Extract the [X, Y] coordinate from the center of the cell holding the provided text.  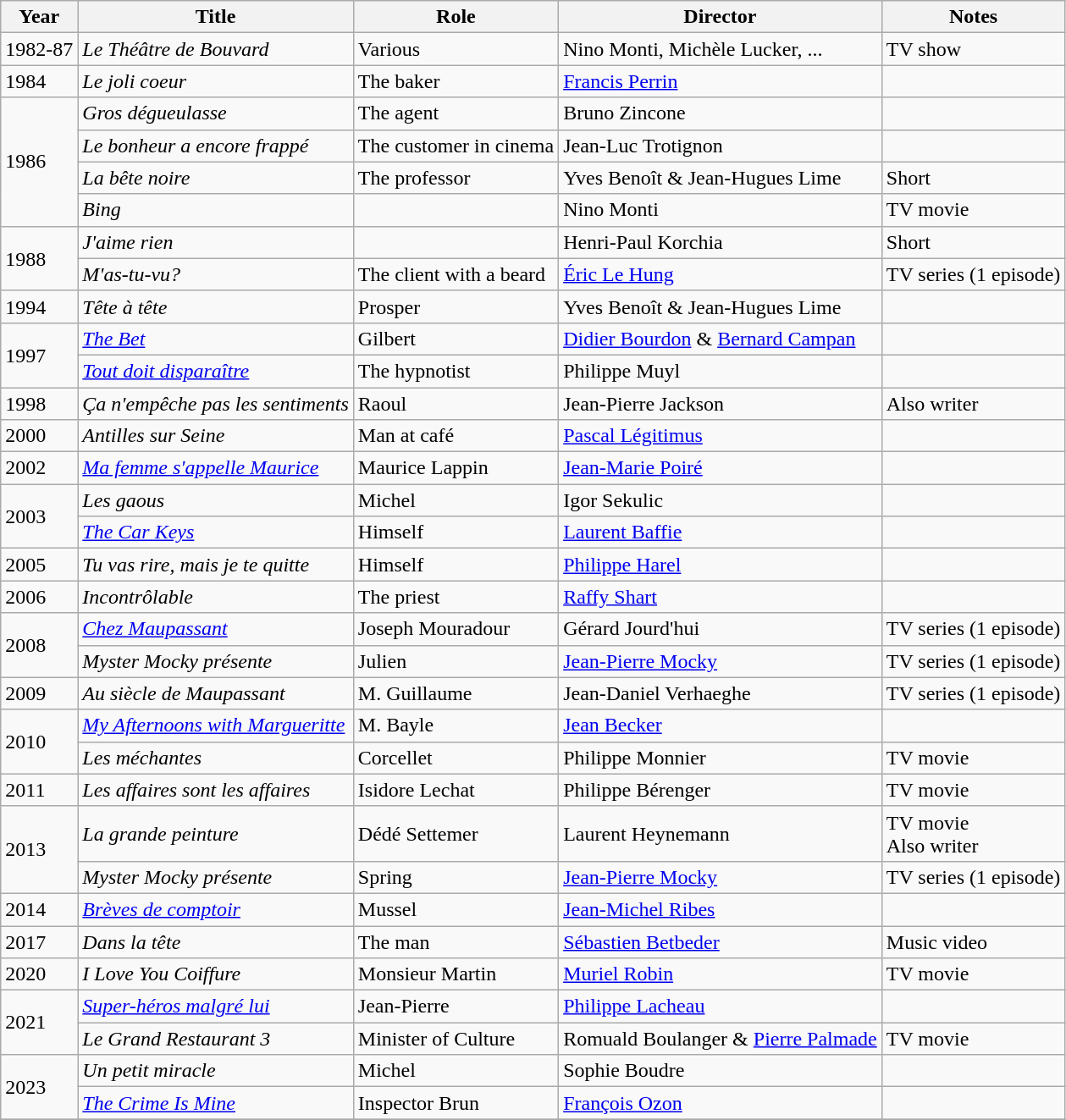
Notes [974, 17]
The hypnotist [456, 371]
Igor Sekulic [721, 500]
Muriel Robin [721, 974]
Jean-Michel Ribes [721, 909]
The man [456, 942]
The Bet [215, 339]
Prosper [456, 306]
Chez Maupassant [215, 629]
Les méchantes [215, 758]
1994 [39, 306]
Philippe Harel [721, 565]
Didier Bourdon & Bernard Campan [721, 339]
1986 [39, 162]
Jean-Pierre [456, 1007]
Jean-Pierre Jackson [721, 404]
Tu vas rire, mais je te quitte [215, 565]
Bruno Zincone [721, 113]
Isidore Lechat [456, 790]
The baker [456, 81]
1997 [39, 355]
Jean-Daniel Verhaeghe [721, 693]
The agent [456, 113]
Tête à tête [215, 306]
Philippe Monnier [721, 758]
2005 [39, 565]
Inspector Brun [456, 1103]
Nino Monti, Michèle Lucker, ... [721, 49]
Le Théâtre de Bouvard [215, 49]
Un petit miracle [215, 1071]
The priest [456, 597]
Minister of Culture [456, 1039]
TV movieAlso writer [974, 833]
2017 [39, 942]
Philippe Muyl [721, 371]
Mussel [456, 909]
Pascal Légitimus [721, 436]
Super-héros malgré lui [215, 1007]
Gros dégueulasse [215, 113]
Sébastien Betbeder [721, 942]
The Crime Is Mine [215, 1103]
2020 [39, 974]
Julien [456, 661]
2013 [39, 850]
1982-87 [39, 49]
Dédé Settemer [456, 833]
2002 [39, 468]
M. Bayle [456, 726]
Romuald Boulanger & Pierre Palmade [721, 1039]
Maurice Lappin [456, 468]
Gilbert [456, 339]
2011 [39, 790]
Bing [215, 210]
Laurent Heynemann [721, 833]
Role [456, 17]
The professor [456, 178]
Also writer [974, 404]
2010 [39, 742]
The customer in cinema [456, 146]
2009 [39, 693]
Francis Perrin [721, 81]
Antilles sur Seine [215, 436]
2006 [39, 597]
Jean-Luc Trotignon [721, 146]
François Ozon [721, 1103]
Dans la tête [215, 942]
Year [39, 17]
2003 [39, 516]
Joseph Mouradour [456, 629]
Éric Le Hung [721, 274]
2008 [39, 645]
Ma femme s'appelle Maurice [215, 468]
La grande peinture [215, 833]
Le bonheur a encore frappé [215, 146]
2000 [39, 436]
Spring [456, 877]
Ça n'empêche pas les sentiments [215, 404]
M'as-tu-vu? [215, 274]
Philippe Lacheau [721, 1007]
1998 [39, 404]
Brèves de comptoir [215, 909]
Incontrôlable [215, 597]
Jean Becker [721, 726]
Jean-Marie Poiré [721, 468]
Man at café [456, 436]
Laurent Baffie [721, 532]
Director [721, 17]
2021 [39, 1023]
Henri-Paul Korchia [721, 242]
TV show [974, 49]
1984 [39, 81]
J'aime rien [215, 242]
Le Grand Restaurant 3 [215, 1039]
1988 [39, 258]
Tout doit disparaître [215, 371]
2014 [39, 909]
Raoul [456, 404]
Raffy Shart [721, 597]
Various [456, 49]
Le joli coeur [215, 81]
My Afternoons with Margueritte [215, 726]
La bête noire [215, 178]
The Car Keys [215, 532]
Title [215, 17]
Sophie Boudre [721, 1071]
Corcellet [456, 758]
Gérard Jourd'hui [721, 629]
The client with a beard [456, 274]
Au siècle de Maupassant [215, 693]
Philippe Bérenger [721, 790]
Nino Monti [721, 210]
Les affaires sont les affaires [215, 790]
M. Guillaume [456, 693]
Les gaous [215, 500]
Music video [974, 942]
2023 [39, 1087]
Monsieur Martin [456, 974]
I Love You Coiffure [215, 974]
